Locate the cell with the specified text and output its [x, y] center coordinate. 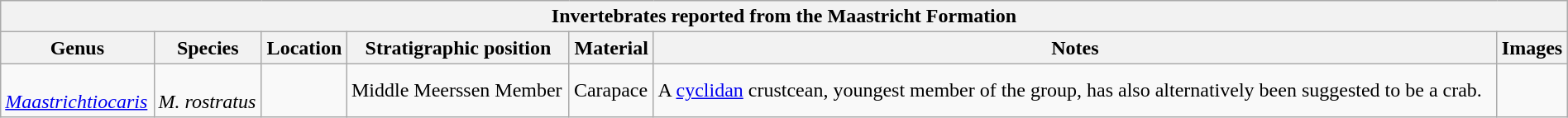
Location [304, 48]
Genus [78, 48]
A cyclidan crustcean, youngest member of the group, has also alternatively been suggested to be a crab. [1075, 91]
M. rostratus [208, 91]
Invertebrates reported from the Maastricht Formation [784, 17]
Images [1532, 48]
Stratigraphic position [458, 48]
Notes [1075, 48]
Middle Meerssen Member [458, 91]
Maastrichtiocaris [78, 91]
Species [208, 48]
Carapace [611, 91]
Material [611, 48]
